Identify which cell holds the provided text, then report its (x, y) central coordinate. 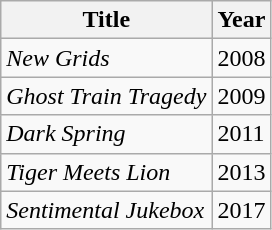
2011 (242, 134)
2009 (242, 96)
2017 (242, 210)
Dark Spring (106, 134)
Tiger Meets Lion (106, 172)
Title (106, 20)
2013 (242, 172)
Ghost Train Tragedy (106, 96)
Year (242, 20)
2008 (242, 58)
New Grids (106, 58)
Sentimental Jukebox (106, 210)
